Return (x, y) of the center of cell containing provided text 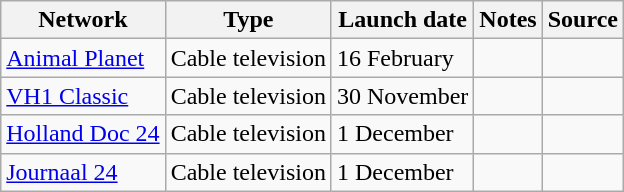
VH1 Classic (83, 96)
Launch date (402, 20)
Holland Doc 24 (83, 134)
Notes (508, 20)
30 November (402, 96)
Network (83, 20)
16 February (402, 58)
Animal Planet (83, 58)
Source (582, 20)
Type (248, 20)
Journaal 24 (83, 172)
